For the text-containing cell, return its midpoint in [x, y] coordinate format. 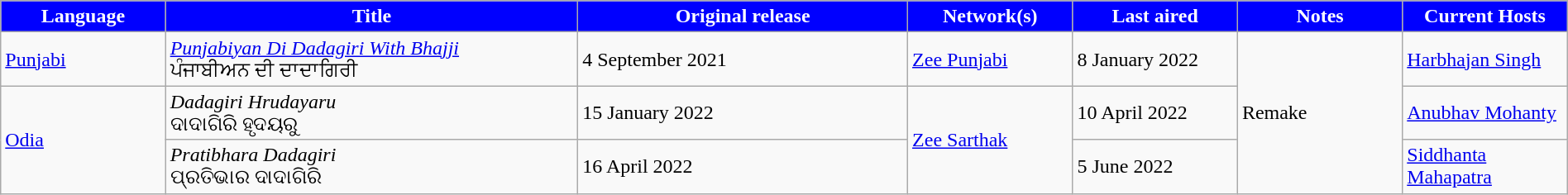
Pratibhara Dadagiriପ୍ରତିଭାର ଦାଦାଗିରି [372, 167]
Notes [1320, 17]
Zee Sarthak [991, 140]
10 April 2022 [1154, 112]
Network(s) [991, 17]
5 June 2022 [1154, 167]
4 September 2021 [743, 59]
Odia [83, 140]
15 January 2022 [743, 112]
8 January 2022 [1154, 59]
Original release [743, 17]
Zee Punjabi [991, 59]
Anubhav Mohanty [1485, 112]
Remake [1320, 112]
Dadagiri Hrudayaruଦାଦାଗିରି ହୃଦୟରୁ [372, 112]
Harbhajan Singh [1485, 59]
Punjabi [83, 59]
Title [372, 17]
Current Hosts [1485, 17]
Last aired [1154, 17]
Siddhanta Mahapatra [1485, 167]
Punjabiyan Di Dadagiri With Bhajji ਪੰਜਾਬੀਅਨ ਦੀ ਦਾਦਾਗਿਰੀ [372, 59]
Language [83, 17]
16 April 2022 [743, 167]
